Determine the (x, y) coordinate at the center of the cell enclosing the given text.  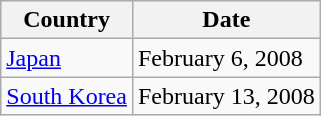
South Korea (67, 96)
Japan (67, 58)
February 13, 2008 (226, 96)
Date (226, 20)
February 6, 2008 (226, 58)
Country (67, 20)
